Scan for the cell matching the given text and deliver its (X, Y) coordinate at center. 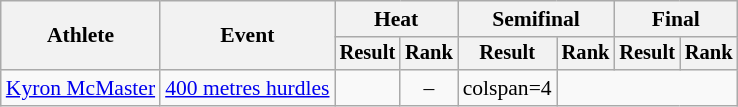
Semifinal (536, 19)
400 metres hurdles (247, 88)
Athlete (80, 36)
– (429, 88)
colspan=4 (508, 88)
Final (676, 19)
Heat (396, 19)
Event (247, 36)
Kyron McMaster (80, 88)
